Return (x, y) of the center of cell containing provided text 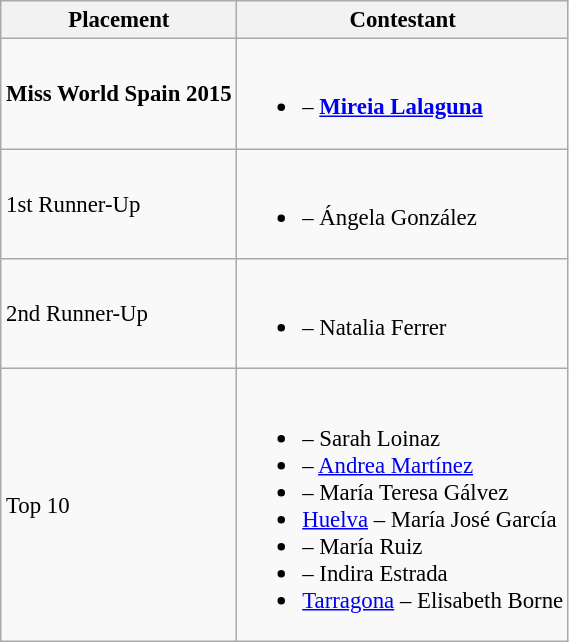
Placement (119, 20)
– Sarah Loinaz – Andrea Martínez – María Teresa Gálvez Huelva – María José García – María Ruiz – Indira Estrada Tarragona – Elisabeth Borne (403, 505)
Contestant (403, 20)
– Natalia Ferrer (403, 314)
– Ángela González (403, 204)
Top 10 (119, 505)
Miss World Spain 2015 (119, 94)
1st Runner-Up (119, 204)
2nd Runner-Up (119, 314)
– Mireia Lalaguna (403, 94)
